Pinpoint the cell where the given text exists, returning its (X, Y) midpoint coordinate. 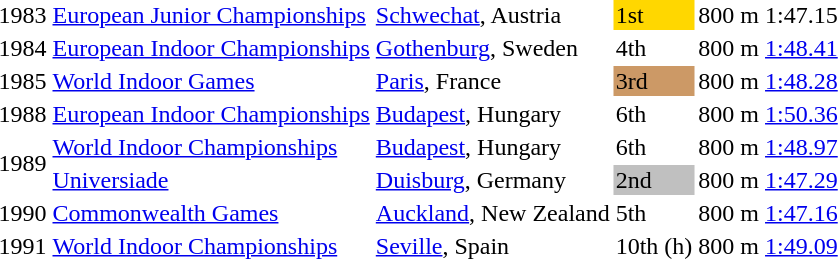
4th (654, 48)
1st (654, 15)
European Junior Championships (211, 15)
Gothenburg, Sweden (492, 48)
Commonwealth Games (211, 213)
3rd (654, 81)
Schwechat, Austria (492, 15)
World Indoor Games (211, 81)
Duisburg, Germany (492, 180)
Auckland, New Zealand (492, 213)
Universiade (211, 180)
Paris, France (492, 81)
5th (654, 213)
World Indoor Championships (211, 147)
2nd (654, 180)
